Identify which cell holds the provided text, then report its (x, y) central coordinate. 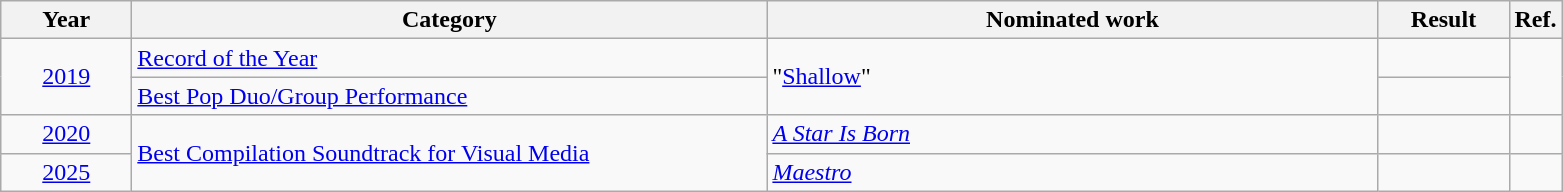
Nominated work (1072, 20)
Best Pop Duo/Group Performance (450, 96)
"Shallow" (1072, 77)
Ref. (1536, 20)
Year (66, 20)
A Star Is Born (1072, 134)
2019 (66, 77)
2025 (66, 172)
Record of the Year (450, 58)
2020 (66, 134)
Result (1444, 20)
Category (450, 20)
Best Compilation Soundtrack for Visual Media (450, 153)
Maestro (1072, 172)
